Identify which cell holds the provided text, then report its [X, Y] central coordinate. 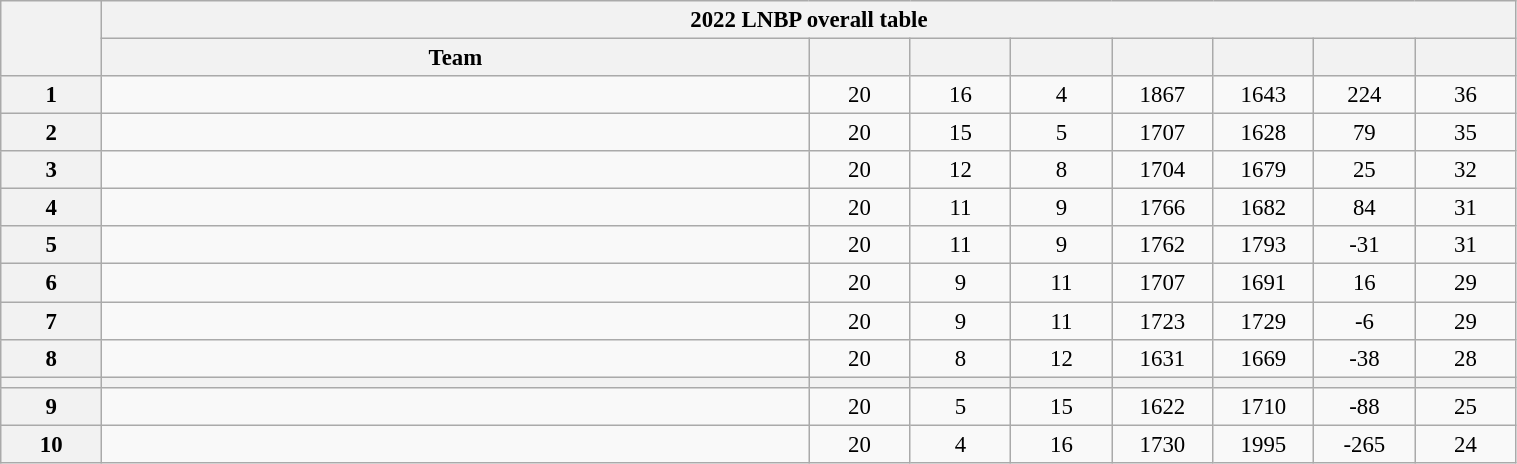
1631 [1162, 358]
1766 [1162, 208]
-6 [1364, 321]
1622 [1162, 406]
1710 [1264, 406]
35 [1466, 133]
1 [52, 95]
Team [456, 58]
1704 [1162, 170]
2022 LNBP overall table [809, 20]
1691 [1264, 283]
10 [52, 444]
3 [52, 170]
1793 [1264, 245]
1669 [1264, 358]
84 [1364, 208]
-38 [1364, 358]
32 [1466, 170]
1730 [1162, 444]
36 [1466, 95]
2 [52, 133]
1628 [1264, 133]
1867 [1162, 95]
1995 [1264, 444]
1643 [1264, 95]
-31 [1364, 245]
1762 [1162, 245]
-88 [1364, 406]
-265 [1364, 444]
24 [1466, 444]
28 [1466, 358]
6 [52, 283]
1682 [1264, 208]
7 [52, 321]
79 [1364, 133]
1679 [1264, 170]
1723 [1162, 321]
224 [1364, 95]
1729 [1264, 321]
